Determine the (x, y) coordinate at the center of the cell enclosing the given text.  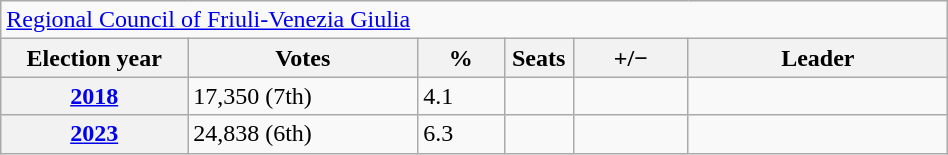
Election year (94, 58)
4.1 (461, 96)
6.3 (461, 134)
2023 (94, 134)
17,350 (7th) (303, 96)
+/− (630, 58)
2018 (94, 96)
Regional Council of Friuli-Venezia Giulia (474, 20)
% (461, 58)
Leader (818, 58)
Votes (303, 58)
24,838 (6th) (303, 134)
Seats (538, 58)
